Locate the cell with the specified text and output its (X, Y) center coordinate. 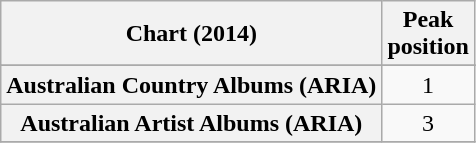
Australian Country Albums (ARIA) (192, 85)
1 (428, 85)
Australian Artist Albums (ARIA) (192, 123)
Peak position (428, 34)
3 (428, 123)
Chart (2014) (192, 34)
